Return (x, y) of the center of cell containing provided text 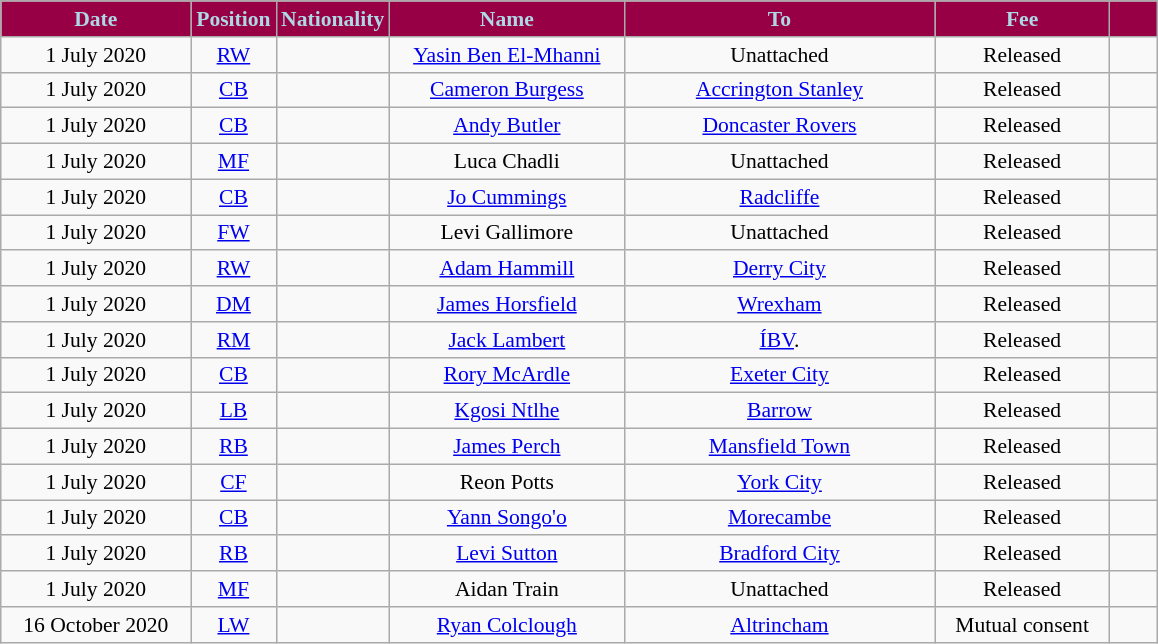
LW (234, 625)
Mansfield Town (779, 447)
Radcliffe (779, 197)
Andy Butler (506, 126)
Aidan Train (506, 589)
DM (234, 304)
Exeter City (779, 375)
Position (234, 19)
FW (234, 233)
Luca Chadli (506, 162)
Jo Cummings (506, 197)
Reon Potts (506, 482)
CF (234, 482)
LB (234, 411)
Altrincham (779, 625)
Name (506, 19)
Derry City (779, 269)
Mutual consent (1022, 625)
James Perch (506, 447)
Jack Lambert (506, 340)
Wrexham (779, 304)
Doncaster Rovers (779, 126)
Bradford City (779, 554)
Yann Songo'o (506, 518)
Cameron Burgess (506, 90)
Morecambe (779, 518)
Kgosi Ntlhe (506, 411)
Yasin Ben El-Mhanni (506, 55)
Fee (1022, 19)
16 October 2020 (96, 625)
Accrington Stanley (779, 90)
York City (779, 482)
To (779, 19)
Date (96, 19)
Adam Hammill (506, 269)
Barrow (779, 411)
Ryan Colclough (506, 625)
ÍBV. (779, 340)
Rory McArdle (506, 375)
Nationality (332, 19)
James Horsfield (506, 304)
Levi Gallimore (506, 233)
Levi Sutton (506, 554)
RM (234, 340)
